Search for the cell housing the specified text and yield its [X, Y] center coordinate. 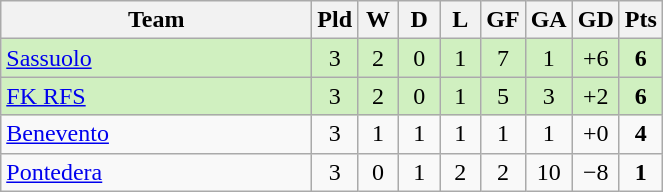
+6 [596, 58]
+2 [596, 96]
D [420, 20]
GD [596, 20]
Pts [640, 20]
−8 [596, 172]
+0 [596, 134]
GA [548, 20]
5 [503, 96]
L [460, 20]
7 [503, 58]
Benevento [156, 134]
4 [640, 134]
Sassuolo [156, 58]
W [378, 20]
Pld [335, 20]
Team [156, 20]
10 [548, 172]
FK RFS [156, 96]
Pontedera [156, 172]
GF [503, 20]
